Determine the [X, Y] coordinate at the center of the cell enclosing the given text.  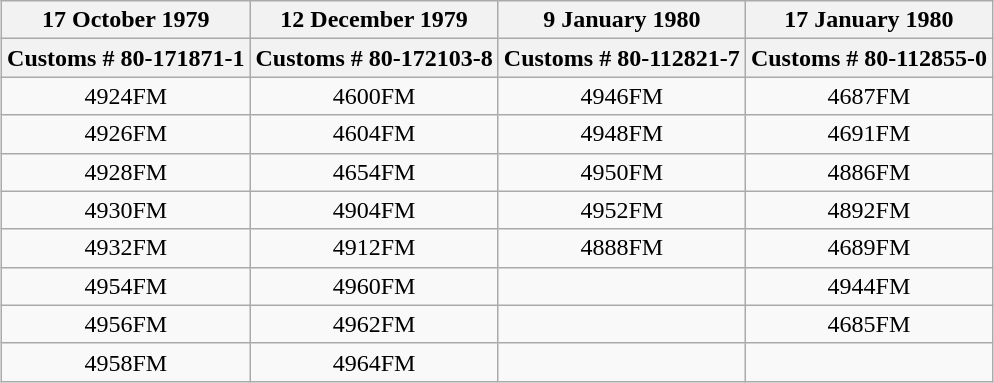
4691FM [868, 134]
4912FM [374, 248]
17 January 1980 [868, 20]
Customs # 80-172103-8 [374, 58]
4954FM [126, 286]
Customs # 80-112855-0 [868, 58]
4685FM [868, 324]
4604FM [374, 134]
Customs # 80-112821-7 [622, 58]
4888FM [622, 248]
4952FM [622, 210]
9 January 1980 [622, 20]
4932FM [126, 248]
4944FM [868, 286]
17 October 1979 [126, 20]
4926FM [126, 134]
12 December 1979 [374, 20]
4964FM [374, 362]
4948FM [622, 134]
Customs # 80-171871-1 [126, 58]
4689FM [868, 248]
4958FM [126, 362]
4960FM [374, 286]
4962FM [374, 324]
4930FM [126, 210]
4928FM [126, 172]
4886FM [868, 172]
4904FM [374, 210]
4892FM [868, 210]
4654FM [374, 172]
4924FM [126, 96]
4956FM [126, 324]
4946FM [622, 96]
4600FM [374, 96]
4950FM [622, 172]
4687FM [868, 96]
